Detect which cell encompasses the target text, then output its [X, Y] center coordinate. 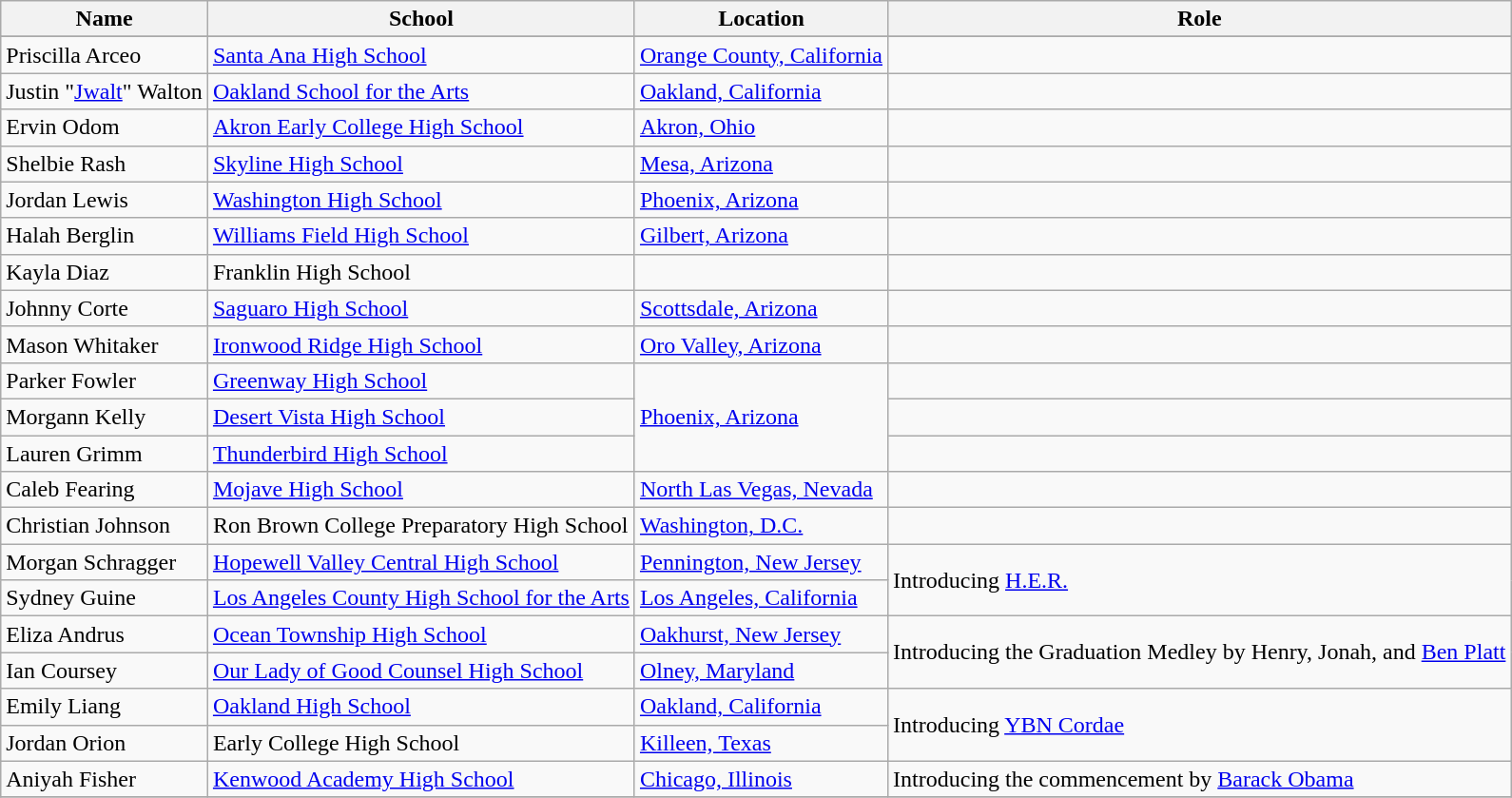
Lauren Grimm [105, 454]
Priscilla Arceo [105, 55]
Oakland High School [420, 707]
Shelbie Rash [105, 164]
Aniyah Fisher [105, 779]
Hopewell Valley Central High School [420, 562]
Emily Liang [105, 707]
Oro Valley, Arizona [761, 344]
Scottsdale, Arizona [761, 308]
Thunderbird High School [420, 454]
Franklin High School [420, 272]
Killeen, Texas [761, 743]
Parker Fowler [105, 380]
Mesa, Arizona [761, 164]
Sydney Guine [105, 598]
Jordan Orion [105, 743]
Johnny Corte [105, 308]
Ironwood Ridge High School [420, 344]
Kayla Diaz [105, 272]
Eliza Andrus [105, 634]
Gilbert, Arizona [761, 236]
Pennington, New Jersey [761, 562]
Orange County, California [761, 55]
Caleb Fearing [105, 490]
Olney, Maryland [761, 671]
Halah Berglin [105, 236]
Christian Johnson [105, 526]
Our Lady of Good Counsel High School [420, 671]
Chicago, Illinois [761, 779]
Akron Early College High School [420, 127]
Introducing YBN Cordae [1200, 725]
Introducing the Graduation Medley by Henry, Jonah, and Ben Platt [1200, 652]
Mojave High School [420, 490]
Morgan Schragger [105, 562]
Ian Coursey [105, 671]
Ron Brown College Preparatory High School [420, 526]
Ervin Odom [105, 127]
Akron, Ohio [761, 127]
Kenwood Academy High School [420, 779]
Saguaro High School [420, 308]
Oakland School for the Arts [420, 91]
Washington High School [420, 200]
Mason Whitaker [105, 344]
School [420, 19]
Los Angeles County High School for the Arts [420, 598]
Justin "Jwalt" Walton [105, 91]
Oakhurst, New Jersey [761, 634]
Introducing H.E.R. [1200, 580]
Early College High School [420, 743]
Desert Vista High School [420, 417]
Skyline High School [420, 164]
Morgann Kelly [105, 417]
Washington, D.C. [761, 526]
Santa Ana High School [420, 55]
Williams Field High School [420, 236]
Role [1200, 19]
Greenway High School [420, 380]
Introducing the commencement by Barack Obama [1200, 779]
Location [761, 19]
Jordan Lewis [105, 200]
Name [105, 19]
Los Angeles, California [761, 598]
Ocean Township High School [420, 634]
North Las Vegas, Nevada [761, 490]
